Output the (X, Y) coordinate of the center of the cell containing the given text.  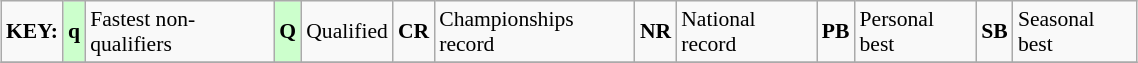
Championships record (534, 32)
Fastest non-qualifiers (180, 32)
CR (414, 32)
Seasonal best (1075, 32)
KEY: (32, 32)
Qualified (347, 32)
PB (836, 32)
National record (746, 32)
Q (288, 32)
q (74, 32)
SB (994, 32)
Personal best (916, 32)
NR (656, 32)
